Return (x, y) of the center of cell containing provided text 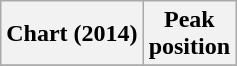
Peakposition (189, 34)
Chart (2014) (72, 34)
